Scan for the cell matching the given text and deliver its [x, y] coordinate at center. 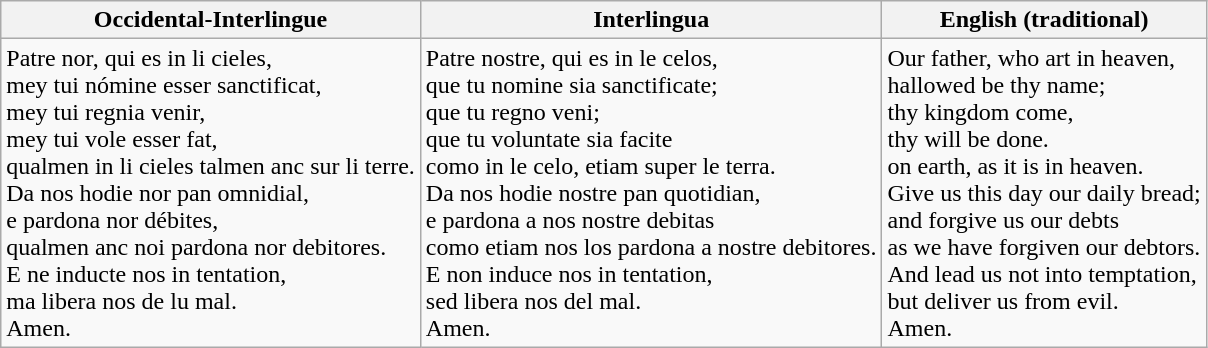
English (traditional) [1044, 20]
Occidental-Interlingue [211, 20]
Interlingua [651, 20]
